Return [x, y] of the center of cell containing provided text 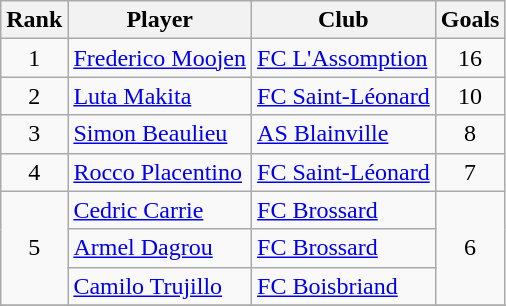
Camilo Trujillo [160, 286]
Goals [470, 20]
Club [344, 20]
Simon Beaulieu [160, 134]
AS Blainville [344, 134]
1 [34, 58]
Rocco Placentino [160, 172]
3 [34, 134]
2 [34, 96]
Armel Dagrou [160, 248]
Luta Makita [160, 96]
Player [160, 20]
Cedric Carrie [160, 210]
FC L'Assomption [344, 58]
Frederico Moojen [160, 58]
4 [34, 172]
8 [470, 134]
6 [470, 248]
Rank [34, 20]
FC Boisbriand [344, 286]
5 [34, 248]
16 [470, 58]
7 [470, 172]
10 [470, 96]
